From the cell containing the given text, extract its center point as [X, Y] coordinate. 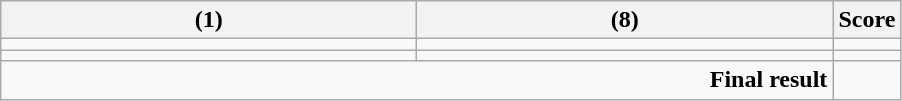
Final result [417, 80]
(1) [209, 20]
Score [867, 20]
(8) [625, 20]
